Find where the given text appears and provide that cell's center as (x, y) coordinate. 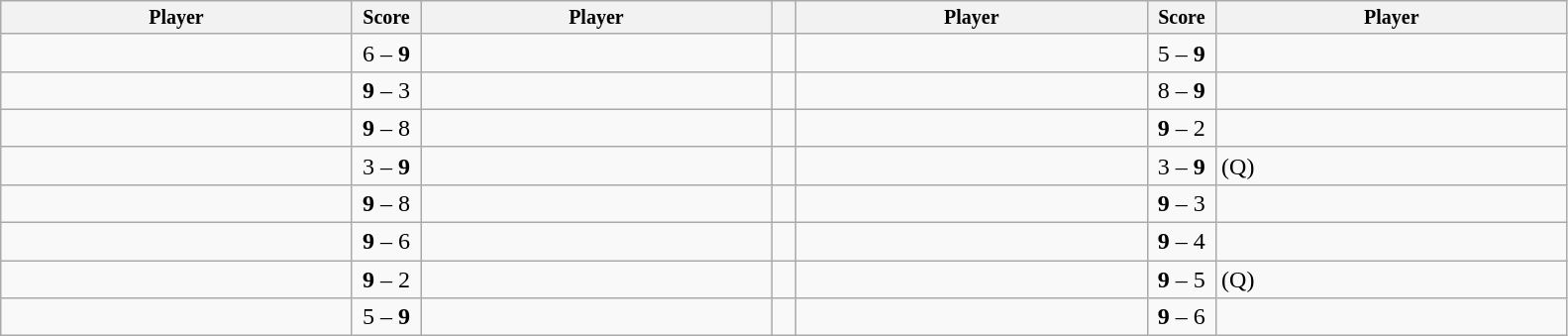
9 – 4 (1181, 242)
9 – 5 (1181, 280)
8 – 9 (1181, 90)
6 – 9 (386, 53)
